Provide the (x, y) coordinate of the cell's center where the given text is located.  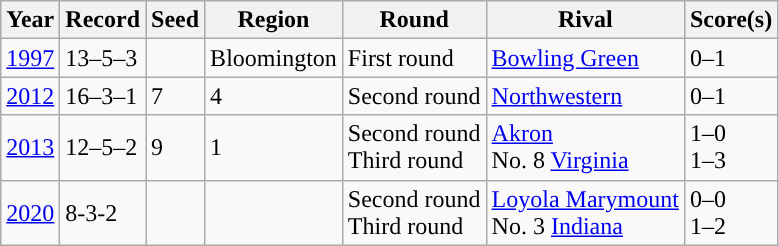
Round (414, 20)
0–0 1–2 (730, 212)
Year (30, 20)
16–3–1 (103, 96)
4 (274, 96)
7 (176, 96)
Record (103, 20)
Region (274, 20)
12–5–2 (103, 148)
Score(s) (730, 20)
1–0 1–3 (730, 148)
13–5–3 (103, 58)
9 (176, 148)
AkronNo. 8 Virginia (585, 148)
Bowling Green (585, 58)
2013 (30, 148)
Loyola MarymountNo. 3 Indiana (585, 212)
First round (414, 58)
Bloomington (274, 58)
8-3-2 (103, 212)
Second round (414, 96)
Rival (585, 20)
Northwestern (585, 96)
1 (274, 148)
1997 (30, 58)
Seed (176, 20)
2012 (30, 96)
2020 (30, 212)
